Pinpoint the cell where the given text exists, returning its (X, Y) midpoint coordinate. 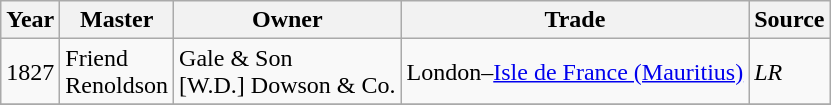
Owner (288, 20)
Master (117, 20)
FriendRenoldson (117, 72)
Gale & Son[W.D.] Dowson & Co. (288, 72)
London–Isle de France (Mauritius) (575, 72)
LR (790, 72)
1827 (30, 72)
Trade (575, 20)
Source (790, 20)
Year (30, 20)
